Output the (X, Y) coordinate of the center of the cell containing the given text.  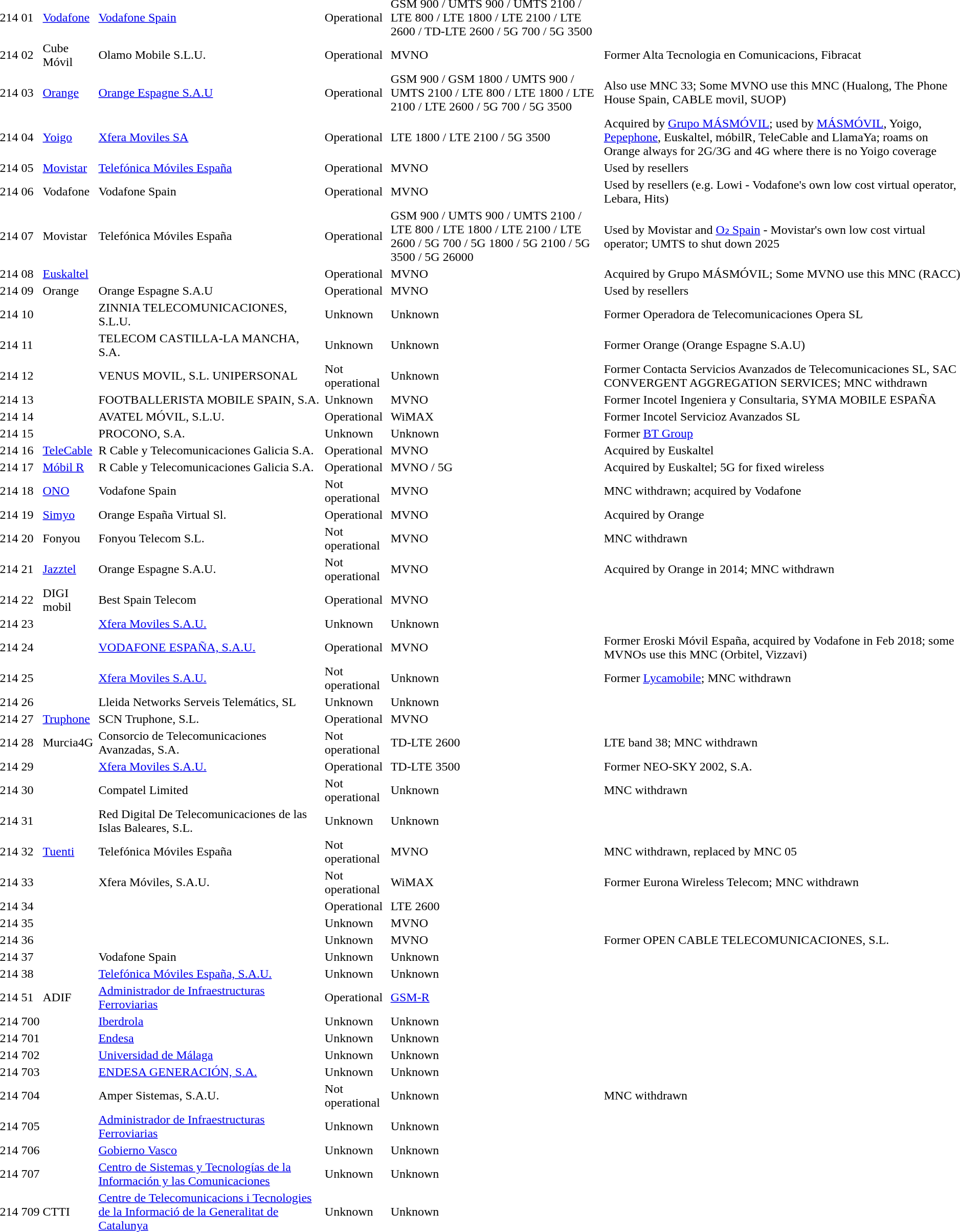
PROCONO, S.A. (210, 433)
702 (31, 1055)
TeleCable (69, 450)
20 (31, 538)
16 (31, 450)
09 (31, 291)
TELECOM CASTILLA-LA MANCHA, S.A. (210, 345)
12 (31, 376)
13 (31, 400)
Jazztel (69, 569)
11 (31, 345)
MVNO / 5G (496, 467)
Truphone (69, 719)
Tuenti (69, 851)
GSM 900 / GSM 1800 / UMTS 900 / UMTS 2100 / LTE 800 / LTE 1800 / LTE 2100 / LTE 2600 / 5G 700 / 5G 3500 (496, 93)
29 (31, 766)
Cube Móvil (69, 55)
Best Spain Telecom (210, 600)
Endesa (210, 1038)
701 (31, 1038)
05 (31, 168)
08 (31, 274)
LTE 1800 / LTE 2100 / 5G 3500 (496, 137)
Telefónica Móviles España, S.A.U. (210, 974)
37 (31, 957)
32 (31, 851)
703 (31, 1072)
Amper Sistemas, S.A.U. (210, 1096)
21 (31, 569)
Compatel Limited (210, 790)
Centro de Sistemas y Tecnologías de la Información y las Comunicaciones (210, 1174)
36 (31, 940)
GSM-R (496, 998)
TD-LTE 3500 (496, 766)
Fonyou (69, 538)
DIGI mobil (69, 600)
705 (31, 1127)
Consorcio de Telecomunicaciones Avanzadas, S.A. (210, 743)
FOOTBALLERISTA MOBILE SPAIN, S.A. (210, 400)
Olamo Mobile S.L.U. (210, 55)
AVATEL MÓVIL, S.L.U. (210, 416)
02 (31, 55)
704 (31, 1096)
24 (31, 648)
707 (31, 1174)
34 (31, 906)
25 (31, 678)
27 (31, 719)
Lleida Networks Serveis Telemátics, SL (210, 702)
ONO (69, 491)
14 (31, 416)
LTE 2600 (496, 906)
Universidad de Málaga (210, 1055)
ZINNIA TELECOMUNICACIONES, S.L.U. (210, 314)
ADIF (69, 998)
ENDESA GENERACIÓN, S.A. (210, 1072)
Orange España Virtual Sl. (210, 515)
Red Digital De Telecomunicaciones de las Islas Baleares, S.L. (210, 821)
GSM 900 / UMTS 900 / UMTS 2100 / LTE 800 / LTE 1800 / LTE 2100 / LTE 2600 / 5G 700 / 5G 1800 / 5G 2100 / 5G 3500 / 5G 26000 (496, 236)
Simyo (69, 515)
TD-LTE 2600 (496, 743)
03 (31, 93)
31 (31, 821)
Gobierno Vasco (210, 1150)
51 (31, 998)
06 (31, 191)
15 (31, 433)
35 (31, 923)
Euskaltel (69, 274)
26 (31, 702)
10 (31, 314)
17 (31, 467)
Iberdrola (210, 1021)
04 (31, 137)
Vodafone (69, 191)
Yoigo (69, 137)
Murcia4G (69, 743)
07 (31, 236)
30 (31, 790)
Orange Espagne S.A.U. (210, 569)
Xfera Moviles SA (210, 137)
Móbil R (69, 467)
Fonyou Telecom S.L. (210, 538)
22 (31, 600)
700 (31, 1021)
28 (31, 743)
VENUS MOVIL, S.L. UNIPERSONAL (210, 376)
33 (31, 882)
VODAFONE ESPAÑA, S.A.U. (210, 648)
38 (31, 974)
706 (31, 1150)
18 (31, 491)
19 (31, 515)
SCN Truphone, S.L. (210, 719)
23 (31, 624)
Xfera Móviles, S.A.U. (210, 882)
